Provide the [x, y] coordinate of the cell's center where the given text is located.  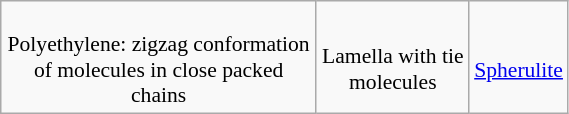
Lamella with tie molecules [392, 57]
Spherulite [518, 57]
Polyethylene: zigzag conformation of molecules in close packed chains [159, 57]
